Output the (x, y) coordinate of the center of the cell containing the given text.  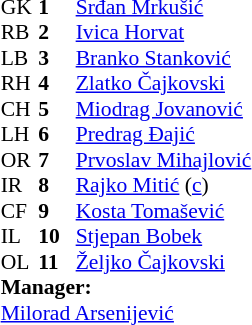
Kosta Tomašević (164, 211)
6 (57, 135)
Željko Čajkovski (164, 262)
7 (57, 160)
10 (57, 237)
Manager: (126, 287)
Branko Stanković (164, 58)
Miodrag Jovanović (164, 109)
11 (57, 262)
CF (20, 211)
OR (20, 160)
Rajko Mitić (c) (164, 185)
OL (20, 262)
Stjepan Bobek (164, 237)
4 (57, 83)
3 (57, 58)
Prvoslav Mihajlović (164, 160)
Zlatko Čajkovski (164, 83)
8 (57, 185)
RB (20, 33)
LB (20, 58)
RH (20, 83)
LH (20, 135)
9 (57, 211)
5 (57, 109)
Ivica Horvat (164, 33)
Predrag Đajić (164, 135)
2 (57, 33)
CH (20, 109)
IR (20, 185)
IL (20, 237)
